Detect which cell encompasses the target text, then output its (X, Y) center coordinate. 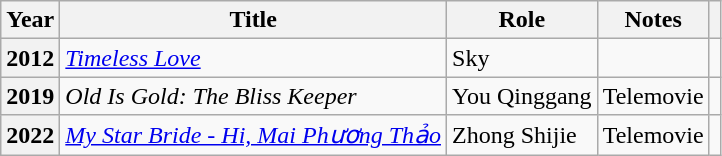
You Qinggang (522, 96)
2019 (30, 96)
2022 (30, 135)
Sky (522, 58)
Old Is Gold: The Bliss Keeper (254, 96)
Year (30, 20)
Role (522, 20)
Zhong Shijie (522, 135)
Notes (653, 20)
My Star Bride - Hi, Mai Phương Thảo (254, 135)
Title (254, 20)
2012 (30, 58)
Timeless Love (254, 58)
